Identify which cell holds the provided text, then report its (X, Y) central coordinate. 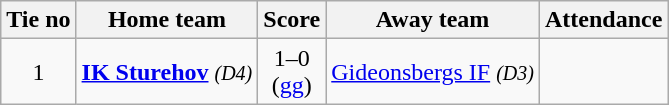
1–0(gg) (292, 72)
Attendance (603, 20)
Tie no (38, 20)
Score (292, 20)
Away team (433, 20)
Home team (167, 20)
IK Sturehov (D4) (167, 72)
Gideonsbergs IF (D3) (433, 72)
1 (38, 72)
